Capture the cell that displays the provided text and extract its (x, y) central coordinate. 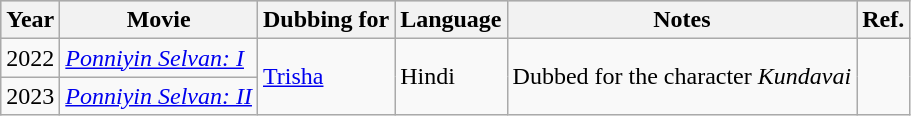
Ponniyin Selvan: II (159, 96)
Notes (682, 20)
Hindi (451, 77)
Movie (159, 20)
Dubbed for the character Kundavai (682, 77)
2022 (30, 58)
Ref. (884, 20)
2023 (30, 96)
Year (30, 20)
Ponniyin Selvan: I (159, 58)
Dubbing for (326, 20)
Trisha (326, 77)
Language (451, 20)
